Pinpoint the cell where the given text exists, returning its (X, Y) midpoint coordinate. 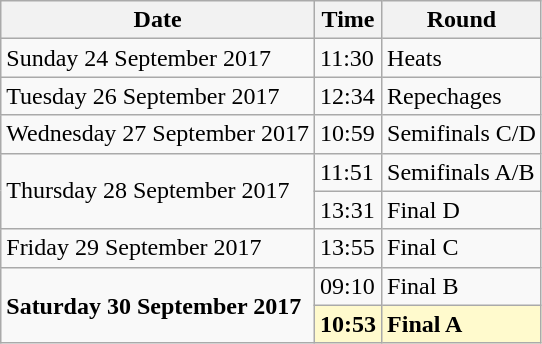
Thursday 28 September 2017 (158, 191)
Sunday 24 September 2017 (158, 58)
Semifinals C/D (462, 134)
Date (158, 20)
11:51 (348, 172)
13:55 (348, 248)
Final A (462, 324)
Time (348, 20)
Semifinals A/B (462, 172)
10:59 (348, 134)
12:34 (348, 96)
Friday 29 September 2017 (158, 248)
Final C (462, 248)
Saturday 30 September 2017 (158, 305)
Final B (462, 286)
11:30 (348, 58)
09:10 (348, 286)
Heats (462, 58)
Tuesday 26 September 2017 (158, 96)
Wednesday 27 September 2017 (158, 134)
13:31 (348, 210)
10:53 (348, 324)
Repechages (462, 96)
Final D (462, 210)
Round (462, 20)
